Determine the (X, Y) coordinate at the center of the cell enclosing the given text.  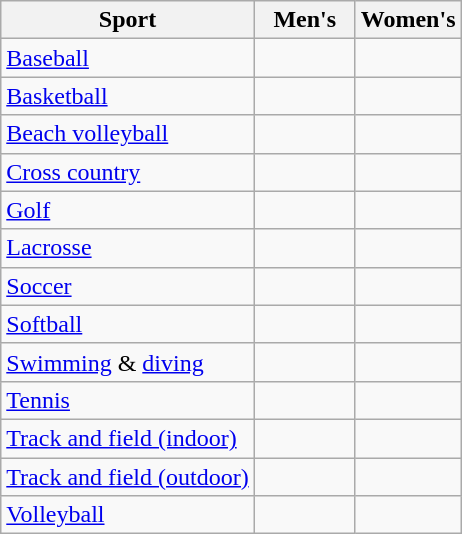
Track and field (indoor) (128, 438)
Sport (128, 20)
Volleyball (128, 515)
Softball (128, 324)
Soccer (128, 286)
Beach volleyball (128, 134)
Women's (408, 20)
Swimming & diving (128, 362)
Cross country (128, 172)
Baseball (128, 58)
Track and field (outdoor) (128, 477)
Lacrosse (128, 248)
Golf (128, 210)
Men's (304, 20)
Tennis (128, 400)
Basketball (128, 96)
